Provide the (X, Y) coordinate of the cell's center where the given text is located.  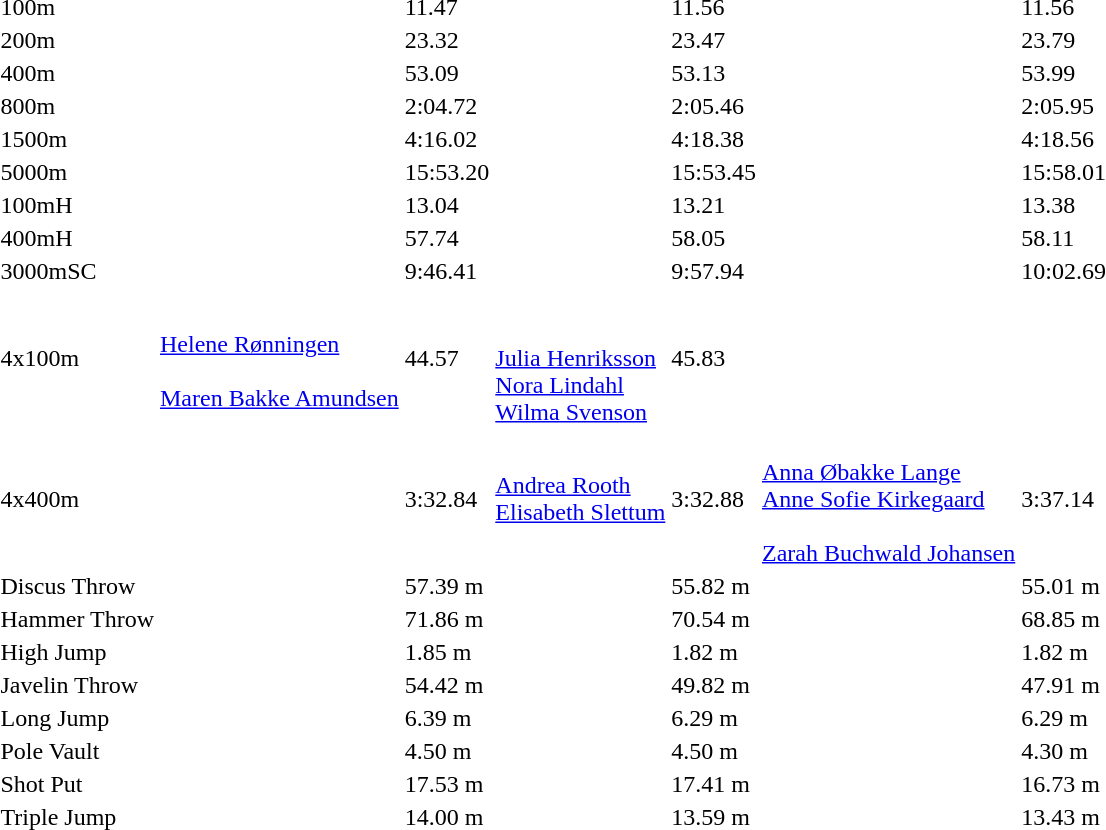
6.39 m (447, 718)
15:53.45 (714, 172)
2:05.46 (714, 106)
9:57.94 (714, 271)
58.05 (714, 238)
15:53.20 (447, 172)
13.21 (714, 205)
53.09 (447, 73)
44.57 (447, 358)
70.54 m (714, 619)
17.41 m (714, 784)
Julia HenrikssonNora LindahlWilma Svenson (580, 358)
57.74 (447, 238)
Anna Øbakke LangeAnne Sofie KirkegaardZarah Buchwald Johansen (888, 499)
6.29 m (714, 718)
45.83 (714, 358)
13.04 (447, 205)
55.82 m (714, 586)
1.85 m (447, 652)
4:18.38 (714, 139)
71.86 m (447, 619)
1.82 m (714, 652)
Andrea RoothElisabeth Slettum (580, 499)
9:46.41 (447, 271)
54.42 m (447, 685)
3:32.84 (447, 499)
57.39 m (447, 586)
49.82 m (714, 685)
53.13 (714, 73)
4:16.02 (447, 139)
23.47 (714, 40)
17.53 m (447, 784)
Helene RønningenMaren Bakke Amundsen (280, 358)
2:04.72 (447, 106)
23.32 (447, 40)
3:32.88 (714, 499)
